Return [x, y] of the center of cell containing provided text 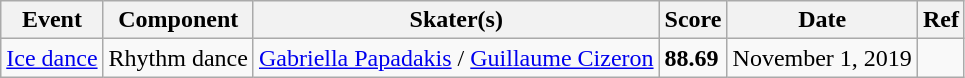
Date [822, 20]
Gabriella Papadakis / Guillaume Cizeron [456, 58]
Ice dance [52, 58]
88.69 [693, 58]
Event [52, 20]
Rhythm dance [178, 58]
Skater(s) [456, 20]
November 1, 2019 [822, 58]
Ref [940, 20]
Component [178, 20]
Score [693, 20]
